Find where the given text appears and provide that cell's center as [x, y] coordinate. 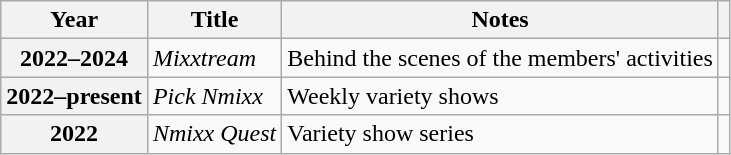
Title [214, 20]
2022 [74, 134]
Mixxtream [214, 58]
Pick Nmixx [214, 96]
2022–present [74, 96]
Year [74, 20]
Variety show series [500, 134]
2022–2024 [74, 58]
Behind the scenes of the members' activities [500, 58]
Nmixx Quest [214, 134]
Notes [500, 20]
Weekly variety shows [500, 96]
